Determine the [X, Y] coordinate at the center of the cell enclosing the given text.  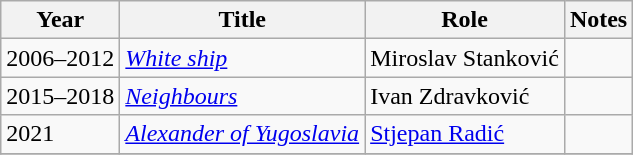
White ship [242, 58]
2021 [60, 134]
Role [465, 20]
Year [60, 20]
Title [242, 20]
Miroslav Stanković [465, 58]
Stjepan Radić [465, 134]
2006–2012 [60, 58]
Ivan Zdravković [465, 96]
Notes [598, 20]
Alexander of Yugoslavia [242, 134]
Neighbours [242, 96]
2015–2018 [60, 96]
